Output the (x, y) coordinate of the center of the cell containing the given text.  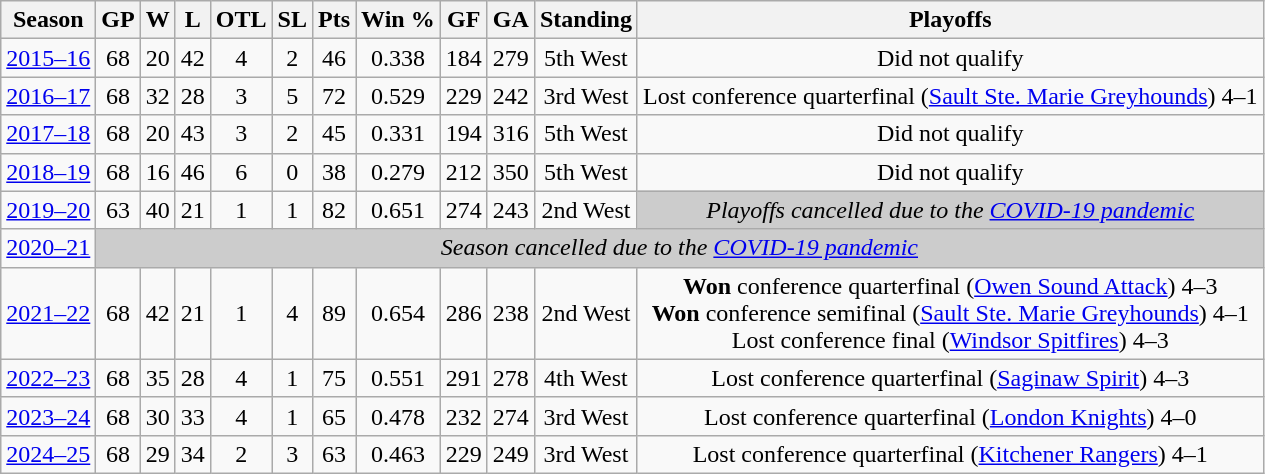
35 (158, 378)
30 (158, 416)
L (192, 20)
GA (510, 20)
249 (510, 454)
2019–20 (48, 210)
Playoffs (950, 20)
5 (292, 96)
89 (334, 313)
Season (48, 20)
2020–21 (48, 248)
43 (192, 134)
Lost conference quarterfinal (Kitchener Rangers) 4–1 (950, 454)
2017–18 (48, 134)
16 (158, 172)
0.654 (398, 313)
SL (292, 20)
2022–23 (48, 378)
291 (464, 378)
Standing (586, 20)
2018–19 (48, 172)
2016–17 (48, 96)
Pts (334, 20)
45 (334, 134)
316 (510, 134)
286 (464, 313)
0.463 (398, 454)
W (158, 20)
350 (510, 172)
2015–16 (48, 58)
82 (334, 210)
0.331 (398, 134)
72 (334, 96)
40 (158, 210)
6 (241, 172)
75 (334, 378)
242 (510, 96)
0.338 (398, 58)
Lost conference quarterfinal (Sault Ste. Marie Greyhounds) 4–1 (950, 96)
GF (464, 20)
2023–24 (48, 416)
Lost conference quarterfinal (London Knights) 4–0 (950, 416)
29 (158, 454)
278 (510, 378)
0.279 (398, 172)
65 (334, 416)
238 (510, 313)
232 (464, 416)
0.478 (398, 416)
Lost conference quarterfinal (Saginaw Spirit) 4–3 (950, 378)
Season cancelled due to the COVID-19 pandemic (680, 248)
Win % (398, 20)
4th West (586, 378)
184 (464, 58)
243 (510, 210)
34 (192, 454)
194 (464, 134)
2021–22 (48, 313)
GP (118, 20)
0 (292, 172)
32 (158, 96)
279 (510, 58)
2024–25 (48, 454)
0.551 (398, 378)
0.529 (398, 96)
OTL (241, 20)
38 (334, 172)
33 (192, 416)
0.651 (398, 210)
Playoffs cancelled due to the COVID-19 pandemic (950, 210)
212 (464, 172)
